Output the (x, y) coordinate of the center of the cell containing the given text.  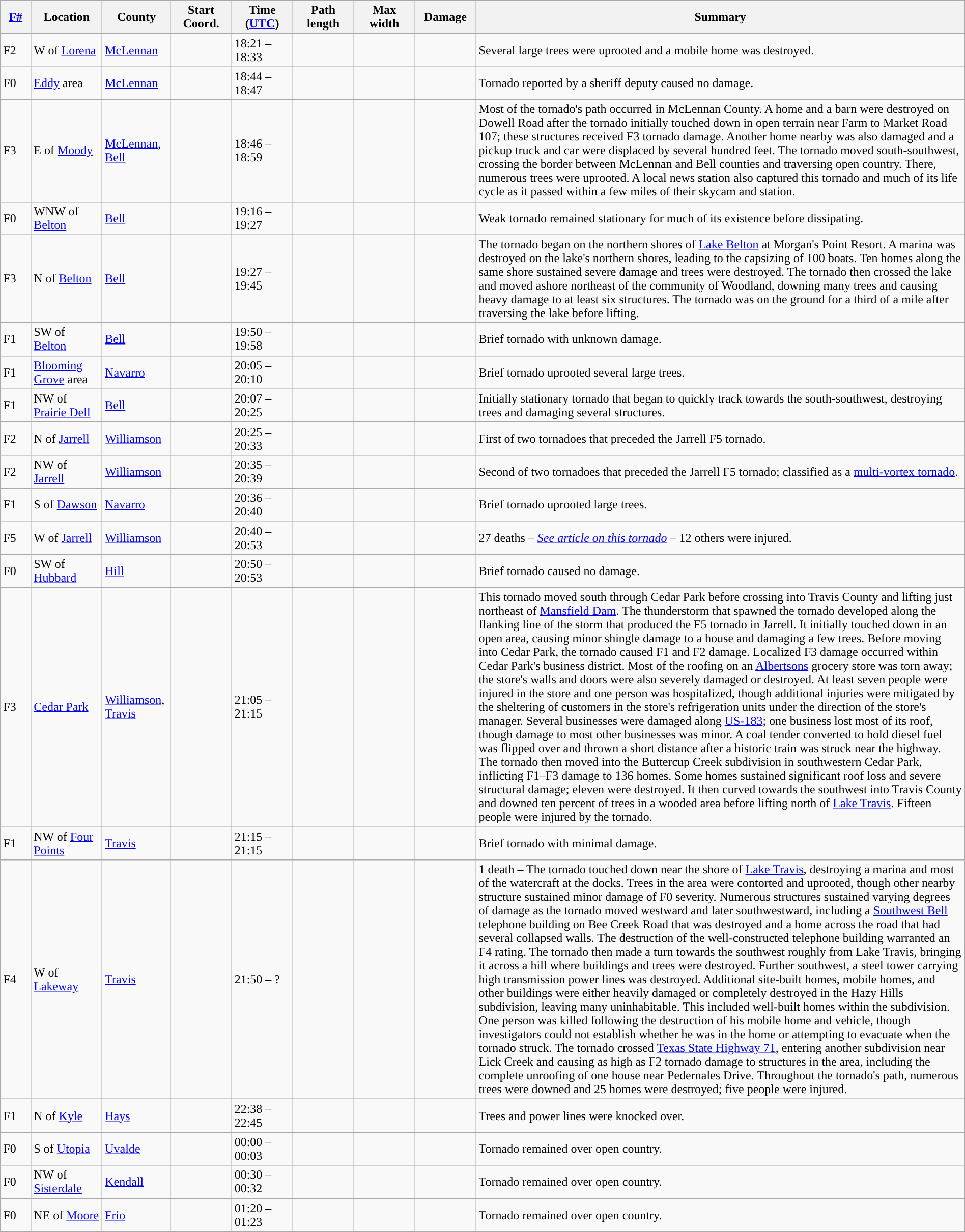
Blooming Grove area (67, 373)
Uvalde (136, 1149)
20:25 – 20:33 (262, 439)
Cedar Park (67, 707)
First of two tornadoes that preceded the Jarrell F5 tornado. (720, 439)
00:00 – 00:03 (262, 1149)
18:44 – 18:47 (262, 83)
NW of Four Points (67, 844)
Start Coord. (201, 17)
19:16 – 19:27 (262, 218)
Kendall (136, 1182)
NW of Sisterdale (67, 1182)
Several large trees were uprooted and a mobile home was destroyed. (720, 50)
Time (UTC) (262, 17)
Brief tornado with unknown damage. (720, 339)
20:36 – 20:40 (262, 505)
NE of Moore (67, 1215)
19:50 – 19:58 (262, 339)
NW of Jarrell (67, 471)
21:05 – 21:15 (262, 707)
Hays (136, 1115)
Brief tornado uprooted large trees. (720, 505)
20:35 – 20:39 (262, 471)
Brief tornado with minimal damage. (720, 844)
Frio (136, 1215)
01:20 – 01:23 (262, 1215)
Hill (136, 571)
N of Belton (67, 279)
W of Lorena (67, 50)
F# (16, 17)
F5 (16, 537)
S of Utopia (67, 1149)
Williamson, Travis (136, 707)
SW of Hubbard (67, 571)
Max width (384, 17)
18:21 – 18:33 (262, 50)
N of Kyle (67, 1115)
Second of two tornadoes that preceded the Jarrell F5 tornado; classified as a multi-vortex tornado. (720, 471)
Weak tornado remained stationary for much of its existence before dissipating. (720, 218)
Damage (445, 17)
McLennan, Bell (136, 151)
F4 (16, 980)
Brief tornado uprooted several large trees. (720, 373)
W of Lakeway (67, 980)
19:27 – 19:45 (262, 279)
Summary (720, 17)
18:46 – 18:59 (262, 151)
00:30 – 00:32 (262, 1182)
SW of Belton (67, 339)
Path length (323, 17)
27 deaths – See article on this tornado – 12 others were injured. (720, 537)
Eddy area (67, 83)
S of Dawson (67, 505)
Tornado reported by a sheriff deputy caused no damage. (720, 83)
20:05 – 20:10 (262, 373)
22:38 – 22:45 (262, 1115)
Location (67, 17)
NW of Prairie Dell (67, 405)
N of Jarrell (67, 439)
20:07 – 20:25 (262, 405)
WNW of Belton (67, 218)
Initially stationary tornado that began to quickly track towards the south-southwest, destroying trees and damaging several structures. (720, 405)
County (136, 17)
20:50 – 20:53 (262, 571)
21:15 – 21:15 (262, 844)
Trees and power lines were knocked over. (720, 1115)
E of Moody (67, 151)
20:40 – 20:53 (262, 537)
Brief tornado caused no damage. (720, 571)
21:50 – ? (262, 980)
W of Jarrell (67, 537)
